Locate the cell with the specified text and output its (X, Y) center coordinate. 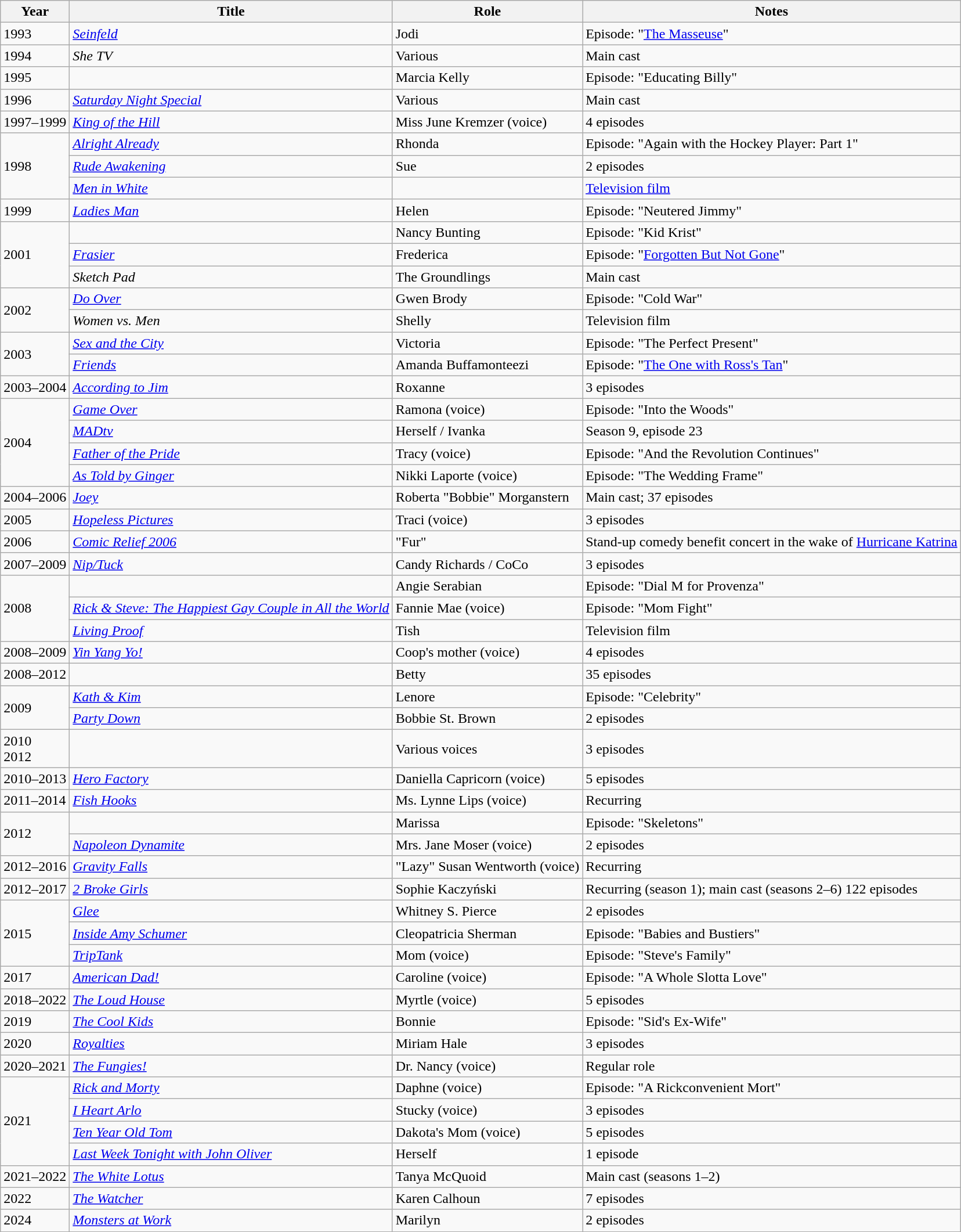
MADtv (231, 431)
Bonnie (487, 1022)
Joey (231, 498)
2020–2021 (35, 1066)
I Heart Arlo (231, 1110)
Last Week Tonight with John Oliver (231, 1154)
Episode: "A Whole Slotta Love" (772, 977)
According to Jim (231, 387)
Episode: "Forgotten But Not Gone" (772, 254)
Rick & Steve: The Happiest Gay Couple in All the World (231, 608)
1999 (35, 210)
Recurring (season 1); main cast (seasons 2–6) 122 episodes (772, 889)
Herself (487, 1154)
1996 (35, 100)
Frederica (487, 254)
Glee (231, 911)
Women vs. Men (231, 321)
Episode: "Cold War" (772, 299)
2008–2012 (35, 675)
The Watcher (231, 1198)
She TV (231, 56)
2021–2022 (35, 1176)
Notes (772, 12)
2018–2022 (35, 999)
Hopeless Pictures (231, 520)
Gravity Falls (231, 867)
Comic Relief 2006 (231, 542)
Sex and the City (231, 343)
2008 (35, 608)
1994 (35, 56)
Victoria (487, 343)
7 episodes (772, 1198)
Caroline (voice) (487, 977)
"Fur" (487, 542)
Season 9, episode 23 (772, 431)
The Cool Kids (231, 1022)
Episode: "Neutered Jimmy" (772, 210)
Episode: "Again with the Hockey Player: Part 1" (772, 144)
Marcia Kelly (487, 78)
2012 (35, 834)
2006 (35, 542)
Episode: "Into the Woods" (772, 409)
Father of the Pride (231, 453)
The Fungies! (231, 1066)
Betty (487, 675)
1997–1999 (35, 122)
2010–2013 (35, 779)
Dr. Nancy (voice) (487, 1066)
Frasier (231, 254)
The White Lotus (231, 1176)
Episode: "The One with Ross's Tan" (772, 365)
Ms. Lynne Lips (voice) (487, 801)
Living Proof (231, 630)
Ten Year Old Tom (231, 1132)
2009 (35, 708)
2004–2006 (35, 498)
King of the Hill (231, 122)
2 Broke Girls (231, 889)
Royalties (231, 1044)
Rick and Morty (231, 1088)
Title (231, 12)
2005 (35, 520)
Dakota's Mom (voice) (487, 1132)
1998 (35, 166)
Roxanne (487, 387)
"Lazy" Susan Wentworth (voice) (487, 867)
Party Down (231, 719)
The Groundlings (487, 277)
Nip/Tuck (231, 564)
Shelly (487, 321)
2019 (35, 1022)
Monsters at Work (231, 1220)
Episode: "Kid Krist" (772, 232)
Fannie Mae (voice) (487, 608)
2001 (35, 254)
Daniella Capricorn (voice) (487, 779)
Traci (voice) (487, 520)
2024 (35, 1220)
Cleopatricia Sherman (487, 933)
1 episode (772, 1154)
Role (487, 12)
Candy Richards / CoCo (487, 564)
Amanda Buffamonteezi (487, 365)
Game Over (231, 409)
2004 (35, 442)
Kath & Kim (231, 697)
Mrs. Jane Moser (voice) (487, 845)
2007–2009 (35, 564)
2021 (35, 1121)
Jodi (487, 34)
Marilyn (487, 1220)
Daphne (voice) (487, 1088)
Main cast; 37 episodes (772, 498)
1993 (35, 34)
2017 (35, 977)
Marissa (487, 823)
2002 (35, 310)
Coop's mother (voice) (487, 653)
Bobbie St. Brown (487, 719)
2012–2017 (35, 889)
Episode: "The Wedding Frame" (772, 475)
Karen Calhoun (487, 1198)
2022 (35, 1198)
2003–2004 (35, 387)
Mom (voice) (487, 955)
Various voices (487, 749)
Main cast (seasons 1–2) (772, 1176)
Nancy Bunting (487, 232)
35 episodes (772, 675)
2003 (35, 354)
Miss June Kremzer (voice) (487, 122)
2008–2009 (35, 653)
2010 2012 (35, 749)
Sophie Kaczyński (487, 889)
Fish Hooks (231, 801)
Episode: "Mom Fight" (772, 608)
Seinfeld (231, 34)
Rude Awakening (231, 166)
Episode: "And the Revolution Continues" (772, 453)
Episode: "Dial M for Provenza" (772, 586)
Saturday Night Special (231, 100)
The Loud House (231, 999)
Roberta "Bobbie" Morganstern (487, 498)
Myrtle (voice) (487, 999)
Year (35, 12)
Episode: "A Rickconvenient Mort" (772, 1088)
American Dad! (231, 977)
Stand-up comedy benefit concert in the wake of Hurricane Katrina (772, 542)
Miriam Hale (487, 1044)
2011–2014 (35, 801)
Episode: "Babies and Bustiers" (772, 933)
Helen (487, 210)
2015 (35, 933)
2020 (35, 1044)
1995 (35, 78)
Tish (487, 630)
Episode: "The Perfect Present" (772, 343)
Episode: "Skeletons" (772, 823)
Herself / Ivanka (487, 431)
Ladies Man (231, 210)
Nikki Laporte (voice) (487, 475)
Napoleon Dynamite (231, 845)
TripTank (231, 955)
Friends (231, 365)
Regular role (772, 1066)
Angie Serabian (487, 586)
Rhonda (487, 144)
Episode: "Steve's Family" (772, 955)
Inside Amy Schumer (231, 933)
Episode: "Sid's Ex-Wife" (772, 1022)
Tanya McQuoid (487, 1176)
Hero Factory (231, 779)
Episode: "Celebrity" (772, 697)
Gwen Brody (487, 299)
2012–2016 (35, 867)
Whitney S. Pierce (487, 911)
Alright Already (231, 144)
Episode: "The Masseuse" (772, 34)
Lenore (487, 697)
Sketch Pad (231, 277)
Tracy (voice) (487, 453)
As Told by Ginger (231, 475)
Stucky (voice) (487, 1110)
Do Over (231, 299)
Men in White (231, 188)
Sue (487, 166)
Episode: "Educating Billy" (772, 78)
Yin Yang Yo! (231, 653)
Ramona (voice) (487, 409)
